Extract the [x, y] coordinate from the center of the cell holding the provided text.  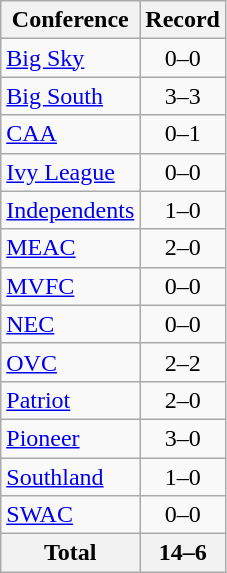
Big Sky [70, 58]
Big South [70, 96]
Independents [70, 210]
Total [70, 553]
14–6 [183, 553]
3–0 [183, 438]
3–3 [183, 96]
SWAC [70, 515]
Pioneer [70, 438]
Record [183, 20]
Patriot [70, 400]
CAA [70, 134]
Conference [70, 20]
MEAC [70, 248]
MVFC [70, 286]
2–2 [183, 362]
Southland [70, 477]
Ivy League [70, 172]
NEC [70, 324]
0–1 [183, 134]
OVC [70, 362]
